Extract the (x, y) coordinate from the center of the cell holding the provided text.  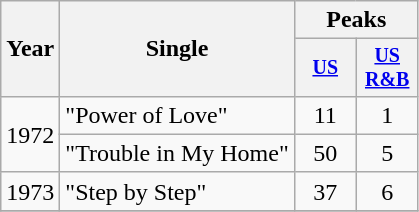
Single (177, 49)
11 (325, 115)
50 (325, 153)
"Step by Step" (177, 191)
37 (325, 191)
"Power of Love" (177, 115)
1972 (30, 134)
USR&B (387, 68)
Year (30, 49)
US (325, 68)
1973 (30, 191)
6 (387, 191)
"Trouble in My Home" (177, 153)
Peaks (356, 20)
1 (387, 115)
5 (387, 153)
